Scan for the cell matching the given text and deliver its (x, y) coordinate at center. 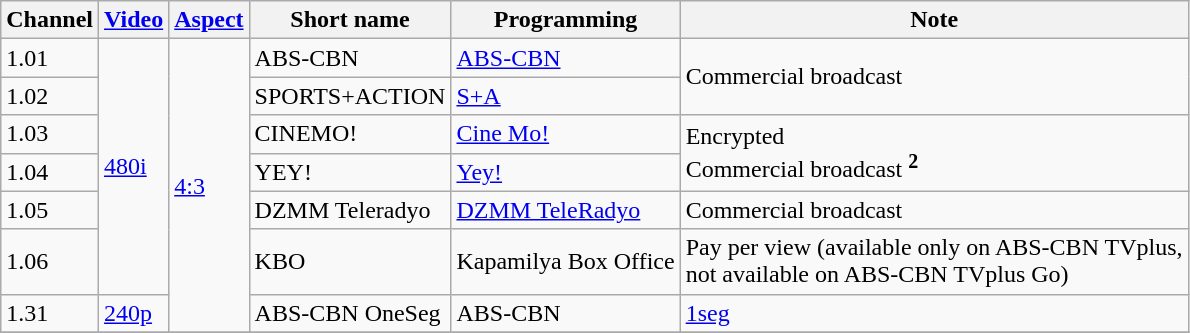
S+A (566, 96)
YEY! (350, 172)
KBO (350, 262)
EncryptedCommercial broadcast 2 (934, 153)
240p (134, 313)
Channel (50, 20)
1.04 (50, 172)
480i (134, 166)
Aspect (209, 20)
1.03 (50, 134)
1seg (934, 313)
Short name (350, 20)
SPORTS+ACTION (350, 96)
1.05 (50, 210)
DZMM Teleradyo (350, 210)
ABS-CBN OneSeg (350, 313)
CINEMO! (350, 134)
1.06 (50, 262)
Note (934, 20)
1.01 (50, 58)
4:3 (209, 186)
Video (134, 20)
Pay per view (available only on ABS-CBN TVplus, not available on ABS-CBN TVplus Go) (934, 262)
Cine Mo! (566, 134)
1.02 (50, 96)
Yey! (566, 172)
1.31 (50, 313)
Programming (566, 20)
DZMM TeleRadyo (566, 210)
Kapamilya Box Office (566, 262)
